Capture the cell that displays the provided text and extract its [X, Y] central coordinate. 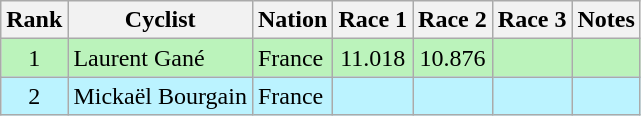
Mickaël Bourgain [160, 96]
2 [34, 96]
Cyclist [160, 20]
10.876 [453, 58]
11.018 [373, 58]
Race 3 [532, 20]
Notes [606, 20]
Nation [292, 20]
Rank [34, 20]
Race 2 [453, 20]
1 [34, 58]
Laurent Gané [160, 58]
Race 1 [373, 20]
